Provide the (x, y) coordinate of the cell's center where the given text is located.  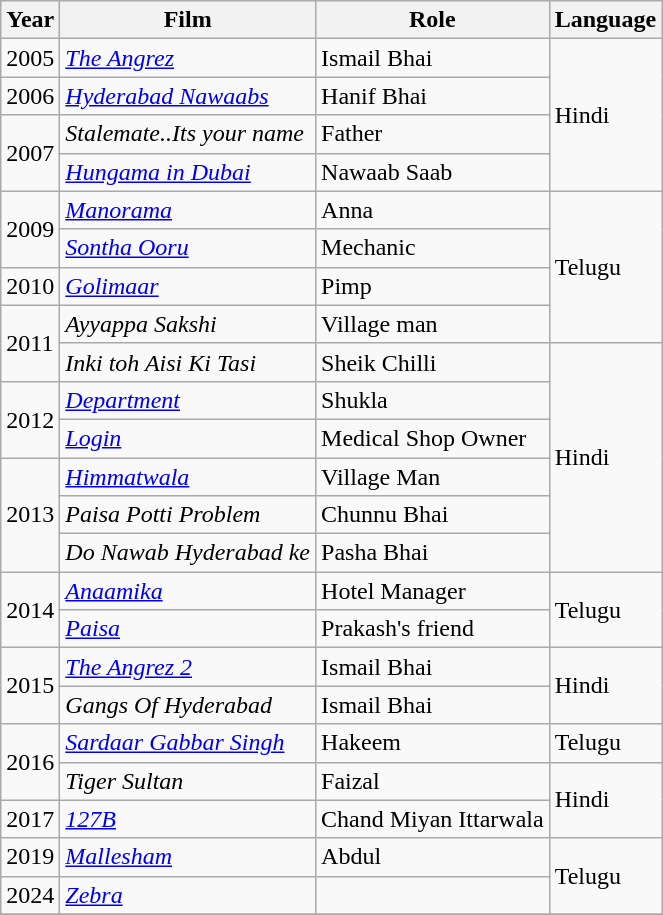
Hanif Bhai (433, 96)
Chunnu Bhai (433, 515)
Manorama (188, 210)
2024 (30, 895)
2010 (30, 286)
Department (188, 400)
Gangs Of Hyderabad (188, 705)
2007 (30, 153)
Abdul (433, 857)
Language (605, 20)
Paisa Potti Problem (188, 515)
2011 (30, 343)
Anaamika (188, 591)
2009 (30, 229)
Village Man (433, 477)
Himmatwala (188, 477)
2006 (30, 96)
Login (188, 438)
Hakeem (433, 743)
Faizal (433, 781)
Shukla (433, 400)
Do Nawab Hyderabad ke (188, 553)
2019 (30, 857)
Sardaar Gabbar Singh (188, 743)
Hungama in Dubai (188, 172)
Pasha Bhai (433, 553)
Sontha Ooru (188, 248)
Stalemate..Its your name (188, 134)
Role (433, 20)
Paisa (188, 629)
2012 (30, 419)
Anna (433, 210)
2016 (30, 762)
2017 (30, 819)
Film (188, 20)
Medical Shop Owner (433, 438)
Father (433, 134)
Pimp (433, 286)
Nawaab Saab (433, 172)
Tiger Sultan (188, 781)
2013 (30, 515)
Chand Miyan Ittarwala (433, 819)
Hyderabad Nawaabs (188, 96)
2005 (30, 58)
The Angrez 2 (188, 667)
Golimaar (188, 286)
Zebra (188, 895)
Hotel Manager (433, 591)
2014 (30, 610)
Prakash's friend (433, 629)
Inki toh Aisi Ki Tasi (188, 362)
127B (188, 819)
Ayyappa Sakshi (188, 324)
Sheik Chilli (433, 362)
Year (30, 20)
Village man (433, 324)
The Angrez (188, 58)
2015 (30, 686)
Mallesham (188, 857)
Mechanic (433, 248)
